Locate the cell with the specified text and output its (x, y) center coordinate. 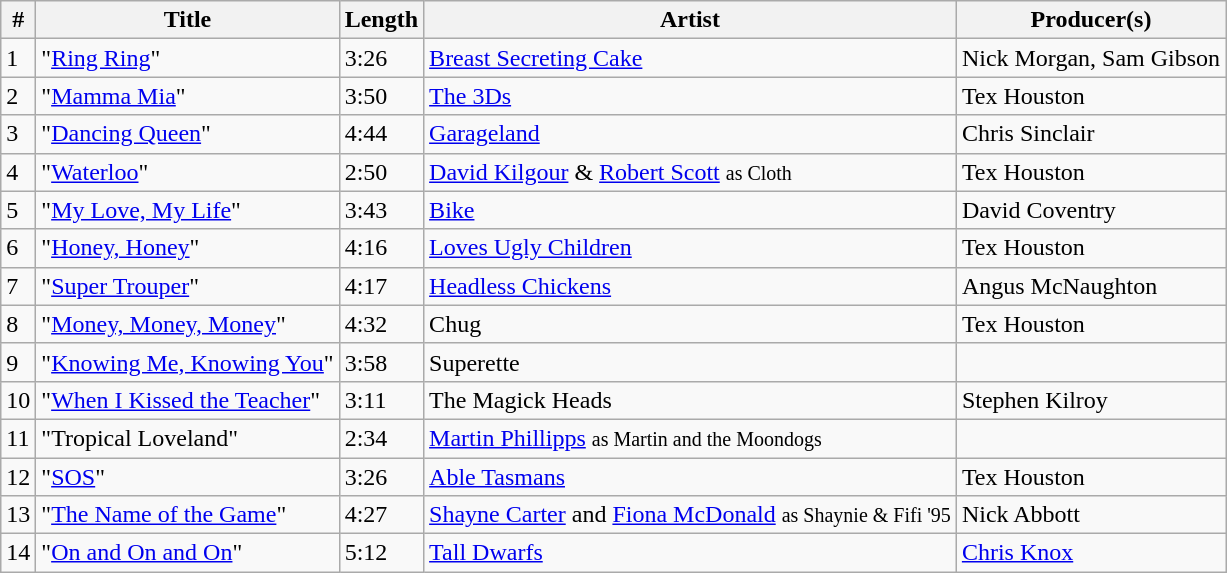
11 (18, 438)
Artist (690, 20)
4:27 (381, 515)
"Dancing Queen" (188, 134)
4 (18, 172)
"Money, Money, Money" (188, 324)
4:16 (381, 248)
5 (18, 210)
David Coventry (1090, 210)
2 (18, 96)
Stephen Kilroy (1090, 400)
"SOS" (188, 477)
Angus McNaughton (1090, 286)
Shayne Carter and Fiona McDonald as Shaynie & Fifi '95 (690, 515)
"Mamma Mia" (188, 96)
Tall Dwarfs (690, 553)
3:58 (381, 362)
7 (18, 286)
13 (18, 515)
Chris Sinclair (1090, 134)
"My Love, My Life" (188, 210)
3:11 (381, 400)
4:44 (381, 134)
Length (381, 20)
Headless Chickens (690, 286)
Chug (690, 324)
The Magick Heads (690, 400)
Superette (690, 362)
"Knowing Me, Knowing You" (188, 362)
David Kilgour & Robert Scott as Cloth (690, 172)
"When I Kissed the Teacher" (188, 400)
4:32 (381, 324)
"The Name of the Game" (188, 515)
5:12 (381, 553)
2:50 (381, 172)
"Waterloo" (188, 172)
1 (18, 58)
9 (18, 362)
Nick Morgan, Sam Gibson (1090, 58)
"Honey, Honey" (188, 248)
3:50 (381, 96)
"Tropical Loveland" (188, 438)
10 (18, 400)
3 (18, 134)
14 (18, 553)
Garageland (690, 134)
Producer(s) (1090, 20)
6 (18, 248)
Chris Knox (1090, 553)
Nick Abbott (1090, 515)
4:17 (381, 286)
Breast Secreting Cake (690, 58)
"Ring Ring" (188, 58)
"Super Trouper" (188, 286)
8 (18, 324)
12 (18, 477)
Title (188, 20)
Loves Ugly Children (690, 248)
2:34 (381, 438)
Bike (690, 210)
# (18, 20)
3:43 (381, 210)
The 3Ds (690, 96)
"On and On and On" (188, 553)
Able Tasmans (690, 477)
Martin Phillipps as Martin and the Moondogs (690, 438)
